Extract the (x, y) coordinate from the center of the cell holding the provided text.  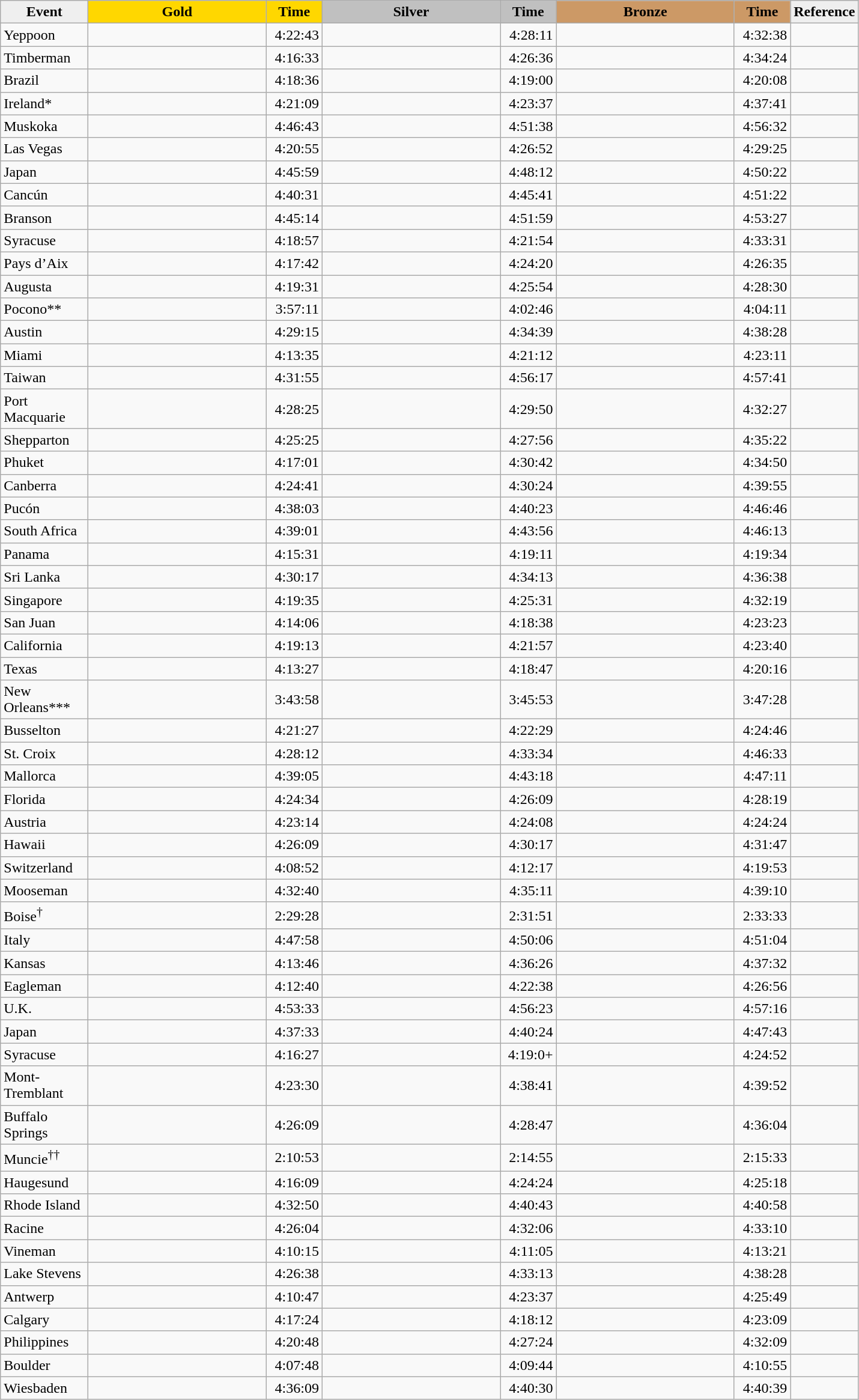
Event (44, 12)
4:39:10 (762, 890)
Timberman (44, 58)
4:51:59 (528, 218)
Panama (44, 554)
4:29:50 (528, 409)
4:29:15 (294, 332)
4:40:31 (294, 195)
Texas (44, 669)
4:18:12 (528, 1319)
4:34:24 (762, 58)
4:28:19 (762, 799)
2:14:55 (528, 1157)
Mallorca (44, 776)
3:47:28 (762, 699)
4:24:08 (528, 822)
Austin (44, 332)
4:33:10 (762, 1228)
Silver (411, 12)
4:18:57 (294, 240)
4:12:17 (528, 868)
4:21:09 (294, 103)
4:32:09 (762, 1342)
4:30:42 (528, 463)
4:32:06 (528, 1228)
4:51:04 (762, 940)
Wiesbaden (44, 1388)
4:36:38 (762, 577)
4:28:25 (294, 409)
4:36:26 (528, 963)
Singapore (44, 600)
Gold (177, 12)
4:33:31 (762, 240)
4:28:12 (294, 753)
4:07:48 (294, 1365)
4:25:54 (528, 287)
4:36:04 (762, 1125)
2:15:33 (762, 1157)
2:33:33 (762, 916)
4:57:16 (762, 1009)
4:20:08 (762, 81)
4:40:43 (528, 1205)
4:31:47 (762, 845)
4:46:33 (762, 753)
4:23:11 (762, 355)
4:46:43 (294, 126)
Taiwan (44, 378)
4:17:42 (294, 263)
4:32:50 (294, 1205)
Ireland* (44, 103)
San Juan (44, 622)
4:53:27 (762, 218)
South Africa (44, 531)
4:47:58 (294, 940)
4:39:05 (294, 776)
4:10:47 (294, 1297)
Port Macquarie (44, 409)
4:26:52 (528, 149)
4:35:11 (528, 890)
Brazil (44, 81)
Antwerp (44, 1297)
Boulder (44, 1365)
Pucón (44, 508)
4:56:32 (762, 126)
4:34:39 (528, 332)
4:21:54 (528, 240)
Canberra (44, 485)
4:45:41 (528, 195)
4:26:36 (528, 58)
4:19:11 (528, 554)
4:13:46 (294, 963)
Buffalo Springs (44, 1125)
4:53:33 (294, 1009)
Italy (44, 940)
4:24:20 (528, 263)
4:47:43 (762, 1032)
Boise† (44, 916)
4:27:24 (528, 1342)
Kansas (44, 963)
Yeppoon (44, 35)
3:43:58 (294, 699)
4:20:55 (294, 149)
4:08:52 (294, 868)
4:51:38 (528, 126)
4:16:33 (294, 58)
U.K. (44, 1009)
4:23:30 (294, 1085)
4:19:13 (294, 645)
Reference (824, 12)
Hawaii (44, 845)
Pocono** (44, 309)
Muskoka (44, 126)
Branson (44, 218)
4:43:56 (528, 531)
4:22:38 (528, 986)
4:32:40 (294, 890)
4:39:01 (294, 531)
Florida (44, 799)
Busselton (44, 731)
Mont-Tremblant (44, 1085)
4:56:23 (528, 1009)
4:18:47 (528, 669)
4:40:39 (762, 1388)
4:40:58 (762, 1205)
2:10:53 (294, 1157)
Haugesund (44, 1182)
Lake Stevens (44, 1274)
4:18:36 (294, 81)
Augusta (44, 287)
4:10:55 (762, 1365)
Rhode Island (44, 1205)
4:29:25 (762, 149)
4:17:01 (294, 463)
Philippines (44, 1342)
4:46:46 (762, 508)
4:09:44 (528, 1365)
Cancún (44, 195)
2:29:28 (294, 916)
4:13:21 (762, 1251)
4:57:41 (762, 378)
4:11:05 (528, 1251)
4:02:46 (528, 309)
4:24:41 (294, 485)
4:56:17 (528, 378)
4:14:06 (294, 622)
4:24:52 (762, 1055)
4:17:24 (294, 1319)
4:04:11 (762, 309)
4:23:40 (762, 645)
Phuket (44, 463)
4:40:23 (528, 508)
Miami (44, 355)
St. Croix (44, 753)
4:45:14 (294, 218)
4:25:49 (762, 1297)
4:48:12 (528, 172)
4:25:25 (294, 440)
4:19:53 (762, 868)
4:25:31 (528, 600)
4:50:22 (762, 172)
4:19:0+ (528, 1055)
4:27:56 (528, 440)
Shepparton (44, 440)
4:31:55 (294, 378)
4:19:31 (294, 287)
Muncie†† (44, 1157)
4:43:18 (528, 776)
Bronze (645, 12)
4:25:18 (762, 1182)
4:30:24 (528, 485)
4:19:34 (762, 554)
4:15:31 (294, 554)
4:13:27 (294, 669)
4:37:41 (762, 103)
4:26:04 (294, 1228)
Mooseman (44, 890)
2:31:51 (528, 916)
Austria (44, 822)
4:23:14 (294, 822)
4:38:41 (528, 1085)
4:34:50 (762, 463)
Las Vegas (44, 149)
4:19:35 (294, 600)
4:47:11 (762, 776)
4:23:23 (762, 622)
4:24:34 (294, 799)
4:33:13 (528, 1274)
4:50:06 (528, 940)
4:46:13 (762, 531)
4:18:38 (528, 622)
4:12:40 (294, 986)
4:39:55 (762, 485)
4:39:52 (762, 1085)
4:37:32 (762, 963)
New Orleans*** (44, 699)
4:28:11 (528, 35)
4:22:43 (294, 35)
4:37:33 (294, 1032)
4:24:46 (762, 731)
Calgary (44, 1319)
California (44, 645)
4:26:35 (762, 263)
4:16:27 (294, 1055)
4:20:16 (762, 669)
4:26:56 (762, 986)
4:10:15 (294, 1251)
4:21:12 (528, 355)
Vineman (44, 1251)
4:33:34 (528, 753)
4:38:03 (294, 508)
4:26:38 (294, 1274)
4:16:09 (294, 1182)
4:28:47 (528, 1125)
4:20:48 (294, 1342)
4:35:22 (762, 440)
3:57:11 (294, 309)
Switzerland (44, 868)
4:40:30 (528, 1388)
4:22:29 (528, 731)
4:32:38 (762, 35)
4:40:24 (528, 1032)
4:45:59 (294, 172)
4:34:13 (528, 577)
4:28:30 (762, 287)
4:21:57 (528, 645)
4:32:27 (762, 409)
4:23:09 (762, 1319)
Racine (44, 1228)
Sri Lanka (44, 577)
4:21:27 (294, 731)
4:51:22 (762, 195)
Pays d’Aix (44, 263)
4:36:09 (294, 1388)
3:45:53 (528, 699)
4:13:35 (294, 355)
4:19:00 (528, 81)
Eagleman (44, 986)
4:32:19 (762, 600)
